From the cell containing the given text, extract its center point as [x, y] coordinate. 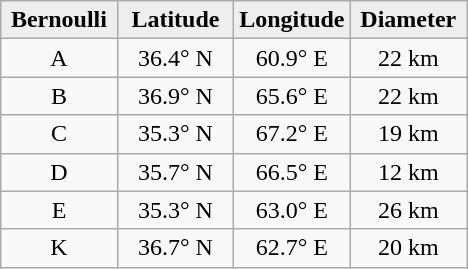
Longitude [292, 20]
E [59, 210]
36.7° N [175, 248]
19 km [408, 134]
D [59, 172]
Diameter [408, 20]
65.6° E [292, 96]
67.2° E [292, 134]
62.7° E [292, 248]
36.9° N [175, 96]
A [59, 58]
K [59, 248]
66.5° E [292, 172]
B [59, 96]
Latitude [175, 20]
35.7° N [175, 172]
Bernoulli [59, 20]
C [59, 134]
12 km [408, 172]
60.9° E [292, 58]
20 km [408, 248]
63.0° E [292, 210]
26 km [408, 210]
36.4° N [175, 58]
